Output the [x, y] coordinate of the center of the cell containing the given text.  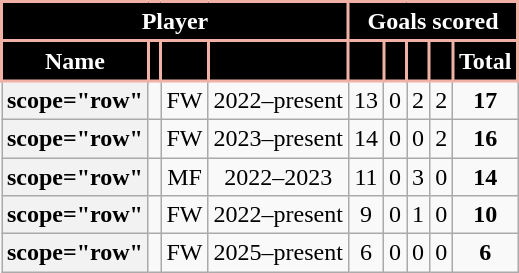
10 [486, 215]
2022–2023 [278, 177]
9 [366, 215]
Total [486, 61]
Name [76, 61]
2025–present [278, 253]
2023–present [278, 138]
16 [486, 138]
13 [366, 100]
11 [366, 177]
3 [418, 177]
17 [486, 100]
1 [418, 215]
Player [176, 22]
Goals scored [432, 22]
MF [184, 177]
